Scan for the cell matching the given text and deliver its [X, Y] coordinate at center. 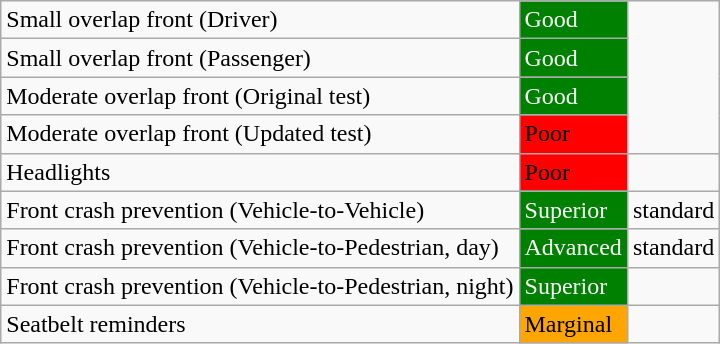
Advanced [573, 248]
Small overlap front (Driver) [260, 20]
Front crash prevention (Vehicle-to-Pedestrian, day) [260, 248]
Front crash prevention (Vehicle-to-Vehicle) [260, 210]
Moderate overlap front (Original test) [260, 96]
Moderate overlap front (Updated test) [260, 134]
Front crash prevention (Vehicle-to-Pedestrian, night) [260, 286]
Marginal [573, 324]
Seatbelt reminders [260, 324]
Headlights [260, 172]
Small overlap front (Passenger) [260, 58]
